For the text-containing cell, return its midpoint in (X, Y) coordinate format. 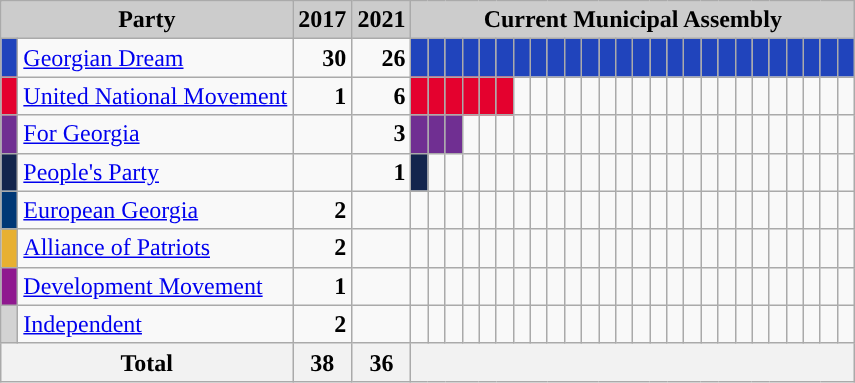
26 (382, 58)
2017 (322, 20)
Current Municipal Assembly (633, 20)
36 (382, 362)
For Georgia (156, 134)
Independent (156, 324)
2021 (382, 20)
6 (382, 96)
Total (147, 362)
People's Party (156, 172)
30 (322, 58)
European Georgia (156, 210)
Party (147, 20)
38 (322, 362)
Georgian Dream (156, 58)
3 (382, 134)
Alliance of Patriots (156, 248)
Development Movement (156, 286)
United National Movement (156, 96)
